Find where the given text appears and provide that cell's center as (X, Y) coordinate. 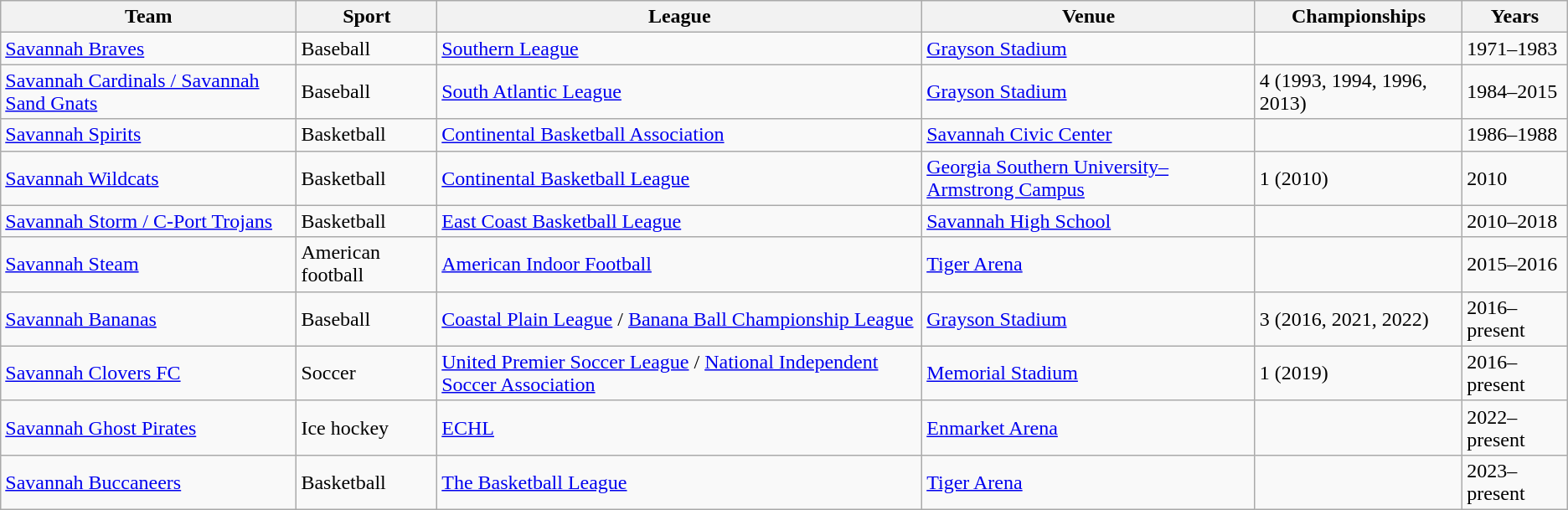
Enmarket Arena (1089, 427)
Coastal Plain League / Banana Ball Championship League (680, 318)
Southern League (680, 49)
Savannah Ghost Pirates (149, 427)
Savannah Buccaneers (149, 482)
Savannah Bananas (149, 318)
Continental Basketball League (680, 178)
1 (2010) (1359, 178)
Savannah Steam (149, 265)
1971–1983 (1514, 49)
Savannah Braves (149, 49)
League (680, 17)
4 (1993, 1994, 1996, 2013) (1359, 92)
2023–present (1514, 482)
Savannah Storm / C-Port Trojans (149, 221)
Savannah Cardinals / Savannah Sand Gnats (149, 92)
American football (367, 265)
2010 (1514, 178)
American Indoor Football (680, 265)
Venue (1089, 17)
The Basketball League (680, 482)
Sport (367, 17)
Ice hockey (367, 427)
Years (1514, 17)
United Premier Soccer League / National Independent Soccer Association (680, 373)
Memorial Stadium (1089, 373)
East Coast Basketball League (680, 221)
2010–2018 (1514, 221)
South Atlantic League (680, 92)
1984–2015 (1514, 92)
Savannah Clovers FC (149, 373)
Savannah Spirits (149, 135)
Savannah Wildcats (149, 178)
Soccer (367, 373)
ECHL (680, 427)
2022–present (1514, 427)
1986–1988 (1514, 135)
1 (2019) (1359, 373)
3 (2016, 2021, 2022) (1359, 318)
Championships (1359, 17)
Georgia Southern University–Armstrong Campus (1089, 178)
2015–2016 (1514, 265)
Team (149, 17)
Savannah Civic Center (1089, 135)
Continental Basketball Association (680, 135)
Savannah High School (1089, 221)
